Return the [x, y] coordinate for the center point of the cell that contains the specified text.  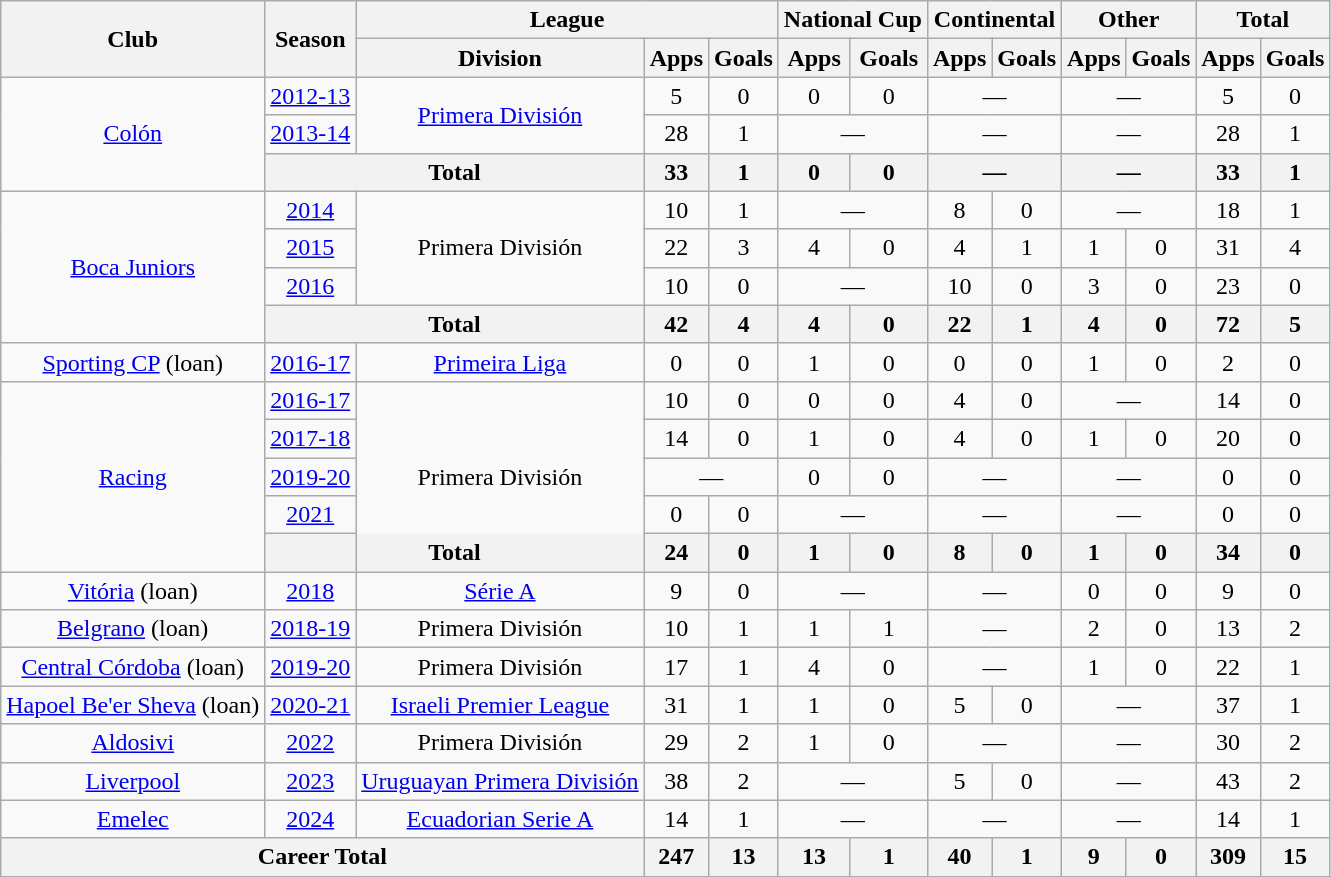
29 [676, 743]
Club [133, 39]
Racing [133, 476]
Continental [994, 20]
2023 [310, 781]
2018-19 [310, 629]
30 [1228, 743]
2015 [310, 248]
24 [676, 553]
Hapoel Be'er Sheva (loan) [133, 705]
2017-18 [310, 438]
Other [1129, 20]
National Cup [852, 20]
2021 [310, 515]
15 [1295, 857]
42 [676, 324]
2022 [310, 743]
2014 [310, 210]
17 [676, 667]
Aldosivi [133, 743]
37 [1228, 705]
43 [1228, 781]
309 [1228, 857]
Emelec [133, 819]
Israeli Premier League [500, 705]
2012-13 [310, 96]
40 [959, 857]
League [568, 20]
247 [676, 857]
Colón [133, 134]
34 [1228, 553]
Série A [500, 591]
23 [1228, 286]
Central Córdoba (loan) [133, 667]
Primeira Liga [500, 362]
72 [1228, 324]
2016 [310, 286]
2024 [310, 819]
2020-21 [310, 705]
18 [1228, 210]
Season [310, 39]
Career Total [322, 857]
2018 [310, 591]
Belgrano (loan) [133, 629]
Division [500, 58]
Ecuadorian Serie A [500, 819]
Liverpool [133, 781]
20 [1228, 438]
Boca Juniors [133, 267]
Vitória (loan) [133, 591]
38 [676, 781]
2013-14 [310, 134]
Uruguayan Primera División [500, 781]
Sporting CP (loan) [133, 362]
